Return the [X, Y] coordinate for the center point of the cell that contains the specified text.  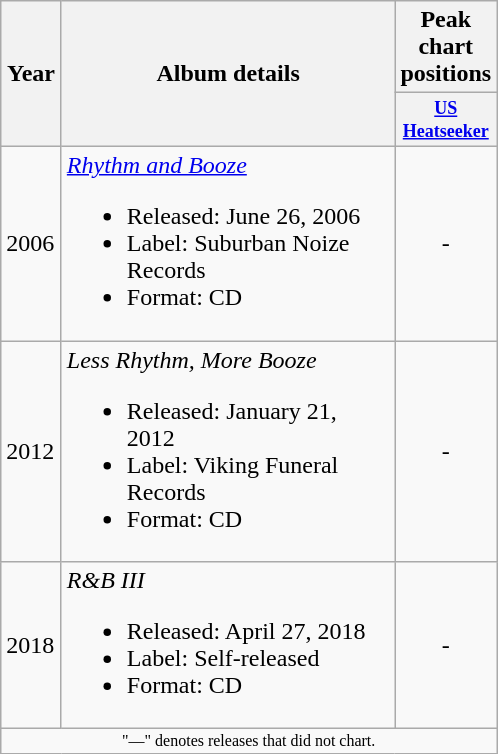
Less Rhythm, More BoozeReleased: January 21, 2012Label: Viking Funeral RecordsFormat: CD [228, 452]
Rhythm and BoozeReleased: June 26, 2006Label: Suburban Noize RecordsFormat: CD [228, 243]
2006 [32, 243]
Album details [228, 74]
2018 [32, 646]
Year [32, 74]
"—" denotes releases that did not chart. [249, 741]
Peak chart positions [446, 47]
R&B IIIReleased: April 27, 2018Label: Self-releasedFormat: CD [228, 646]
2012 [32, 452]
USHeatseeker [446, 120]
